Provide the [x, y] coordinate of the cell's center where the given text is located.  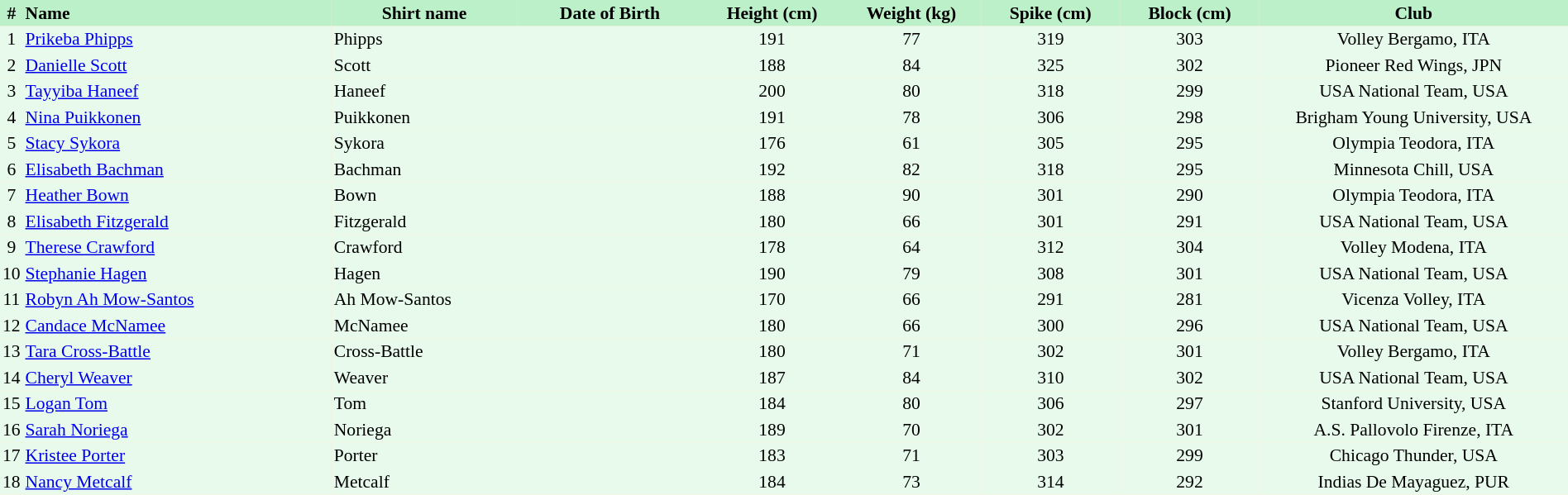
70 [911, 430]
8 [12, 221]
Weight (kg) [911, 13]
15 [12, 403]
Bown [425, 195]
Noriega [425, 430]
79 [911, 274]
Bachman [425, 169]
305 [1050, 144]
78 [911, 117]
170 [772, 299]
190 [772, 274]
296 [1189, 326]
Block (cm) [1189, 13]
Prikeba Phipps [177, 40]
Stacy Sykora [177, 144]
Volley Modena, ITA [1414, 248]
77 [911, 40]
Chicago Thunder, USA [1414, 456]
292 [1189, 482]
82 [911, 169]
Tom [425, 403]
5 [12, 144]
Kristee Porter [177, 456]
Name [177, 13]
Nancy Metcalf [177, 482]
Spike (cm) [1050, 13]
4 [12, 117]
Porter [425, 456]
281 [1189, 299]
18 [12, 482]
Vicenza Volley, ITA [1414, 299]
Sykora [425, 144]
64 [911, 248]
2 [12, 65]
McNamee [425, 326]
10 [12, 274]
Pioneer Red Wings, JPN [1414, 65]
308 [1050, 274]
16 [12, 430]
11 [12, 299]
200 [772, 91]
# [12, 13]
Elisabeth Bachman [177, 169]
13 [12, 352]
6 [12, 169]
73 [911, 482]
176 [772, 144]
90 [911, 195]
Danielle Scott [177, 65]
312 [1050, 248]
Weaver [425, 378]
297 [1189, 403]
Metcalf [425, 482]
Date of Birth [610, 13]
319 [1050, 40]
Tara Cross-Battle [177, 352]
3 [12, 91]
Indias De Mayaguez, PUR [1414, 482]
1 [12, 40]
A.S. Pallovolo Firenze, ITA [1414, 430]
Stephanie Hagen [177, 274]
Scott [425, 65]
Candace McNamee [177, 326]
Cross-Battle [425, 352]
Crawford [425, 248]
Elisabeth Fitzgerald [177, 221]
Logan Tom [177, 403]
Sarah Noriega [177, 430]
Club [1414, 13]
192 [772, 169]
189 [772, 430]
300 [1050, 326]
Cheryl Weaver [177, 378]
187 [772, 378]
Therese Crawford [177, 248]
290 [1189, 195]
Robyn Ah Mow-Santos [177, 299]
Fitzgerald [425, 221]
314 [1050, 482]
Hagen [425, 274]
310 [1050, 378]
325 [1050, 65]
14 [12, 378]
Nina Puikkonen [177, 117]
61 [911, 144]
17 [12, 456]
9 [12, 248]
Ah Mow-Santos [425, 299]
Haneef [425, 91]
178 [772, 248]
Brigham Young University, USA [1414, 117]
298 [1189, 117]
7 [12, 195]
Minnesota Chill, USA [1414, 169]
Phipps [425, 40]
304 [1189, 248]
Puikkonen [425, 117]
Shirt name [425, 13]
Stanford University, USA [1414, 403]
183 [772, 456]
12 [12, 326]
Height (cm) [772, 13]
Heather Bown [177, 195]
Tayyiba Haneef [177, 91]
